Capture the cell that displays the provided text and extract its [X, Y] central coordinate. 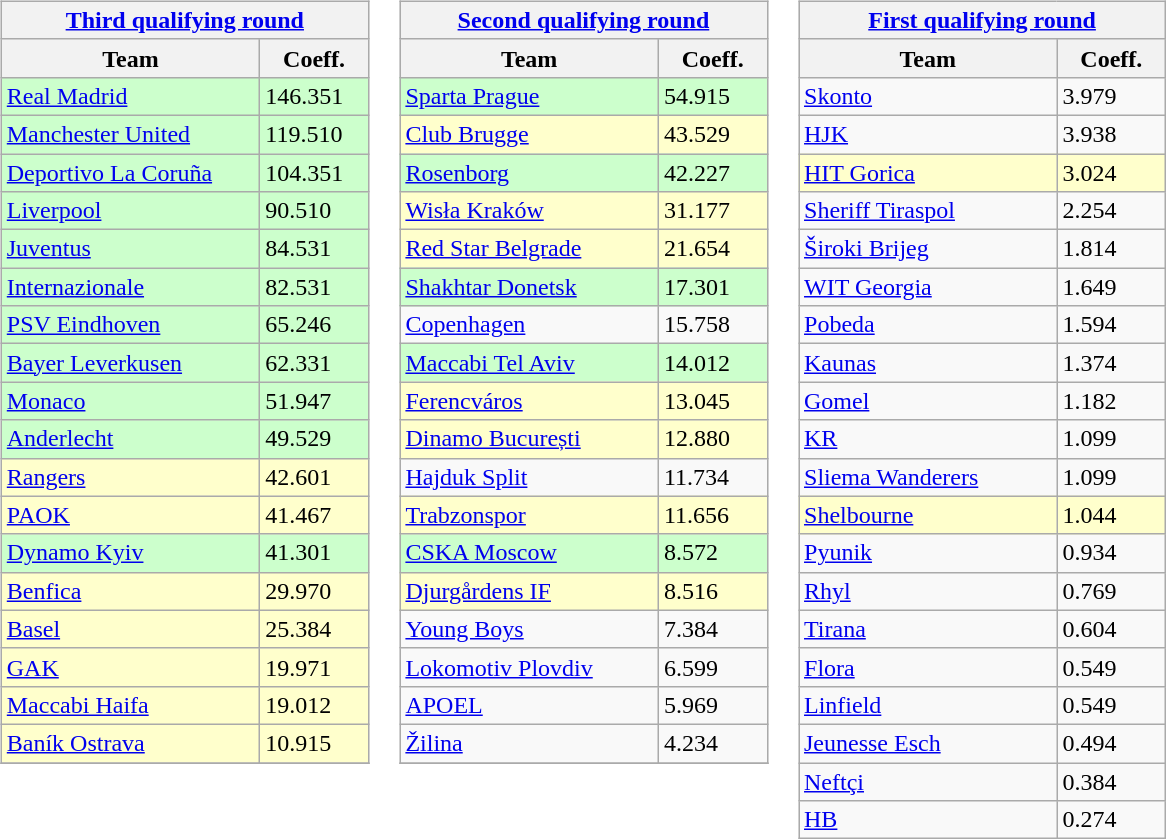
Bayer Leverkusen [130, 363]
WIT Georgia [928, 287]
Copenhagen [530, 325]
Rangers [130, 477]
25.384 [314, 629]
GAK [130, 667]
Jeunesse Esch [928, 743]
14.012 [712, 363]
Internazionale [130, 287]
Liverpool [130, 211]
104.351 [314, 173]
1.594 [1112, 325]
Real Madrid [130, 96]
1.044 [1112, 515]
CSKA Moscow [530, 553]
Basel [130, 629]
0.934 [1112, 553]
Red Star Belgrade [530, 249]
15.758 [712, 325]
41.467 [314, 515]
Monaco [130, 401]
Pyunik [928, 553]
HB [928, 820]
Ferencváros [530, 401]
Maccabi Tel Aviv [530, 363]
Benfica [130, 591]
11.656 [712, 515]
Djurgårdens IF [530, 591]
Wisła Kraków [530, 211]
Hajduk Split [530, 477]
8.516 [712, 591]
19.012 [314, 705]
7.384 [712, 629]
Dinamo București [530, 439]
0.274 [1112, 820]
51.947 [314, 401]
PAOK [130, 515]
42.601 [314, 477]
Trabzonspor [530, 515]
84.531 [314, 249]
146.351 [314, 96]
Rhyl [928, 591]
1.814 [1112, 249]
10.915 [314, 743]
54.915 [712, 96]
0.604 [1112, 629]
Flora [928, 667]
2.254 [1112, 211]
First qualifying round [982, 20]
Manchester United [130, 134]
42.227 [712, 173]
Dynamo Kyiv [130, 553]
6.599 [712, 667]
Žilina [530, 743]
90.510 [314, 211]
43.529 [712, 134]
Linfield [928, 705]
APOEL [530, 705]
Sparta Prague [530, 96]
119.510 [314, 134]
Baník Ostrava [130, 743]
Neftçi [928, 781]
19.971 [314, 667]
Pobeda [928, 325]
82.531 [314, 287]
Sheriff Tiraspol [928, 211]
Second qualifying round [584, 20]
Skonto [928, 96]
HIT Gorica [928, 173]
12.880 [712, 439]
41.301 [314, 553]
1.374 [1112, 363]
Shakhtar Donetsk [530, 287]
21.654 [712, 249]
8.572 [712, 553]
Široki Brijeg [928, 249]
13.045 [712, 401]
Rosenborg [530, 173]
17.301 [712, 287]
1.649 [1112, 287]
Tirana [928, 629]
65.246 [314, 325]
29.970 [314, 591]
5.969 [712, 705]
HJK [928, 134]
Gomel [928, 401]
Maccabi Haifa [130, 705]
49.529 [314, 439]
PSV Eindhoven [130, 325]
Anderlecht [130, 439]
Club Brugge [530, 134]
11.734 [712, 477]
KR [928, 439]
Kaunas [928, 363]
Deportivo La Coruña [130, 173]
Juventus [130, 249]
0.384 [1112, 781]
31.177 [712, 211]
Young Boys [530, 629]
Sliema Wanderers [928, 477]
0.769 [1112, 591]
Lokomotiv Plovdiv [530, 667]
3.024 [1112, 173]
62.331 [314, 363]
Shelbourne [928, 515]
0.494 [1112, 743]
3.938 [1112, 134]
1.182 [1112, 401]
4.234 [712, 743]
Third qualifying round [184, 20]
3.979 [1112, 96]
